Output the [X, Y] coordinate of the center of the cell containing the given text.  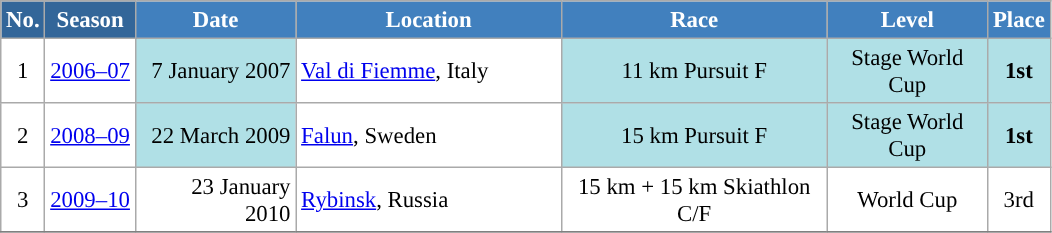
15 km + 15 km Skiathlon C/F [694, 200]
World Cup [908, 200]
15 km Pursuit F [694, 136]
7 January 2007 [216, 72]
22 March 2009 [216, 136]
No. [23, 20]
Val di Fiemme, Italy [429, 72]
23 January 2010 [216, 200]
Race [694, 20]
Level [908, 20]
3 [23, 200]
1 [23, 72]
2008–09 [90, 136]
Falun, Sweden [429, 136]
Place [1019, 20]
Date [216, 20]
Season [90, 20]
3rd [1019, 200]
Rybinsk, Russia [429, 200]
11 km Pursuit F [694, 72]
2 [23, 136]
2009–10 [90, 200]
2006–07 [90, 72]
Location [429, 20]
